Locate the cell with the specified text and output its (X, Y) center coordinate. 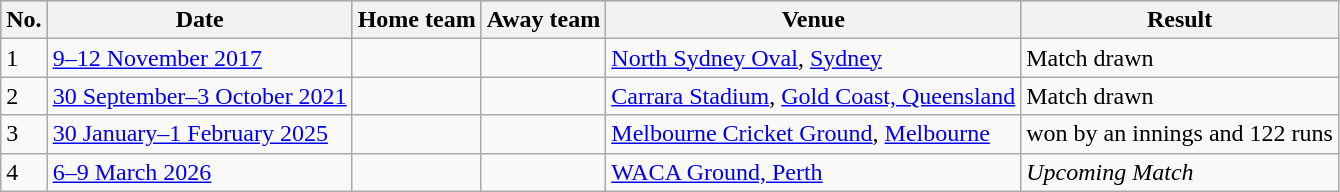
Result (1180, 20)
4 (24, 172)
Carrara Stadium, Gold Coast, Queensland (814, 96)
1 (24, 58)
WACA Ground, Perth (814, 172)
Home team (416, 20)
Melbourne Cricket Ground, Melbourne (814, 134)
Date (200, 20)
6–9 March 2026 (200, 172)
Away team (544, 20)
3 (24, 134)
No. (24, 20)
30 September–3 October 2021 (200, 96)
2 (24, 96)
Upcoming Match (1180, 172)
30 January–1 February 2025 (200, 134)
won by an innings and 122 runs (1180, 134)
Venue (814, 20)
9–12 November 2017 (200, 58)
North Sydney Oval, Sydney (814, 58)
